Capture the cell that displays the provided text and extract its (X, Y) central coordinate. 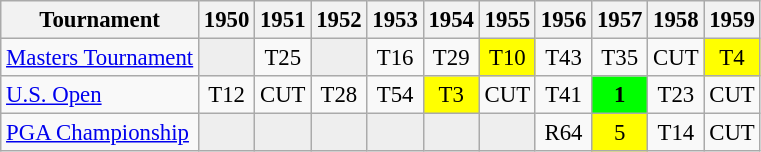
T43 (563, 58)
R64 (563, 133)
1957 (620, 20)
5 (620, 133)
T54 (395, 95)
T23 (676, 95)
1953 (395, 20)
T29 (451, 58)
T16 (395, 58)
1958 (676, 20)
T14 (676, 133)
T35 (620, 58)
1952 (339, 20)
1955 (507, 20)
PGA Championship (100, 133)
T12 (227, 95)
1 (620, 95)
T25 (283, 58)
T10 (507, 58)
1954 (451, 20)
U.S. Open (100, 95)
T41 (563, 95)
Tournament (100, 20)
T3 (451, 95)
T4 (732, 58)
1951 (283, 20)
1956 (563, 20)
Masters Tournament (100, 58)
1950 (227, 20)
T28 (339, 95)
1959 (732, 20)
